Return [X, Y] of the center of cell containing provided text 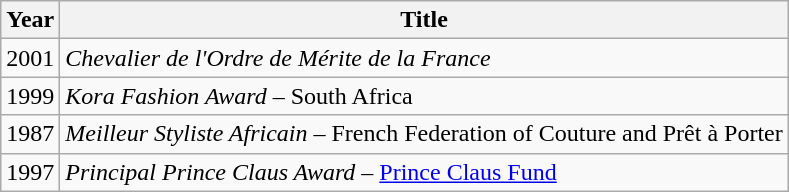
1999 [30, 96]
Meilleur Styliste Africain – French Federation of Couture and Prêt à Porter [424, 134]
2001 [30, 58]
Kora Fashion Award – South Africa [424, 96]
Year [30, 20]
1997 [30, 172]
Principal Prince Claus Award – Prince Claus Fund [424, 172]
Title [424, 20]
Chevalier de l'Ordre de Mérite de la France [424, 58]
1987 [30, 134]
